Extract the (x, y) coordinate from the center of the cell holding the provided text.  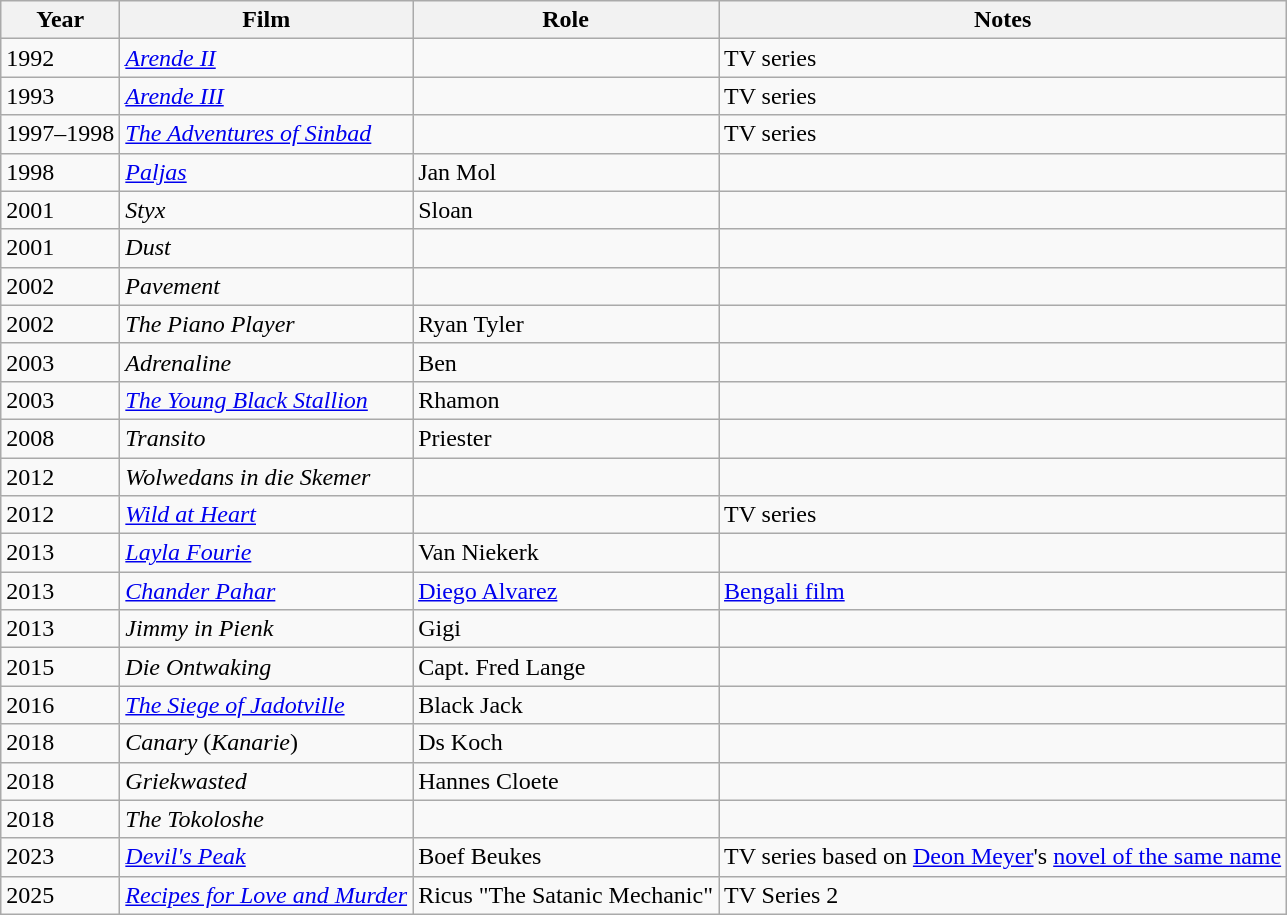
Styx (266, 210)
Ricus "The Satanic Mechanic" (566, 895)
Van Niekerk (566, 553)
Diego Alvarez (566, 591)
2008 (60, 438)
Arende II (266, 58)
Devil's Peak (266, 857)
Black Jack (566, 705)
The Siege of Jadotville (266, 705)
The Adventures of Sinbad (266, 134)
Sloan (566, 210)
2023 (60, 857)
Hannes Cloete (566, 781)
Griekwasted (266, 781)
Pavement (266, 286)
Jan Mol (566, 172)
1992 (60, 58)
TV series based on Deon Meyer's novel of the same name (1002, 857)
2025 (60, 895)
Role (566, 20)
Year (60, 20)
Capt. Fred Lange (566, 667)
Jimmy in Pienk (266, 629)
Gigi (566, 629)
Ryan Tyler (566, 324)
Boef Beukes (566, 857)
2015 (60, 667)
2016 (60, 705)
Wild at Heart (266, 515)
Film (266, 20)
1998 (60, 172)
Arende III (266, 96)
1993 (60, 96)
TV Series 2 (1002, 895)
Ds Koch (566, 743)
The Tokoloshe (266, 819)
Canary (Kanarie) (266, 743)
1997–1998 (60, 134)
Bengali film (1002, 591)
Notes (1002, 20)
Priester (566, 438)
Recipes for Love and Murder (266, 895)
The Young Black Stallion (266, 400)
Die Ontwaking (266, 667)
The Piano Player (266, 324)
Paljas (266, 172)
Transito (266, 438)
Rhamon (566, 400)
Layla Fourie (266, 553)
Chander Pahar (266, 591)
Dust (266, 248)
Ben (566, 362)
Wolwedans in die Skemer (266, 477)
Adrenaline (266, 362)
